Identify which cell holds the provided text, then report its [X, Y] central coordinate. 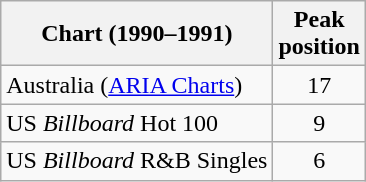
Australia (ARIA Charts) [137, 85]
Chart (1990–1991) [137, 34]
6 [319, 161]
17 [319, 85]
US Billboard R&B Singles [137, 161]
9 [319, 123]
Peakposition [319, 34]
US Billboard Hot 100 [137, 123]
